Output the (x, y) coordinate of the center of the cell containing the given text.  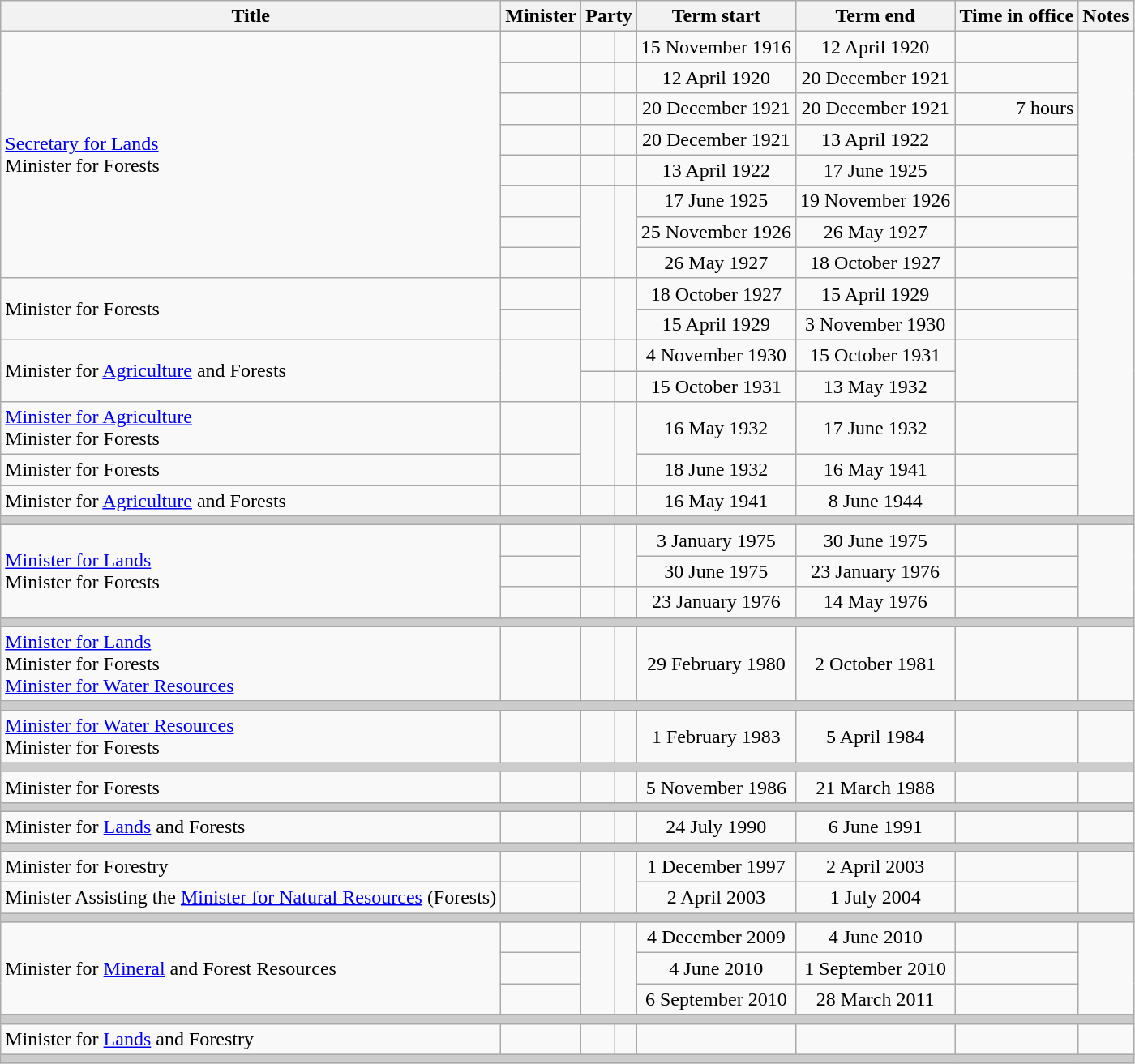
Secretary for LandsMinister for Forests (251, 155)
Minister Assisting the Minister for Natural Resources (Forests) (251, 898)
6 June 1991 (876, 827)
15 November 1916 (716, 47)
24 July 1990 (716, 827)
Title (251, 16)
Minister for Mineral and Forest Resources (251, 968)
Term start (716, 16)
2 October 1981 (876, 664)
6 September 2010 (716, 999)
3 November 1930 (876, 324)
18 June 1932 (716, 470)
4 November 1930 (716, 355)
Minister for Lands and Forests (251, 827)
Term end (876, 16)
1 July 2004 (876, 898)
14 May 1976 (876, 602)
Minister for Water ResourcesMinister for Forests (251, 736)
Party (609, 16)
Minister for AgricultureMinister for Forests (251, 428)
1 December 1997 (716, 867)
16 May 1932 (716, 428)
17 June 1932 (876, 428)
29 February 1980 (716, 664)
Minister for LandsMinister for Forests (251, 571)
Minister for LandsMinister for ForestsMinister for Water Resources (251, 664)
28 March 2011 (876, 999)
Minister for Forestry (251, 867)
4 December 2009 (716, 938)
Notes (1106, 16)
25 November 1926 (716, 232)
Time in office (1017, 16)
5 April 1984 (876, 736)
Minister (542, 16)
19 November 1926 (876, 201)
1 September 2010 (876, 968)
1 February 1983 (716, 736)
21 March 1988 (876, 787)
8 June 1944 (876, 501)
13 May 1932 (876, 387)
5 November 1986 (716, 787)
3 January 1975 (716, 541)
Minister for Lands and Forestry (251, 1039)
7 hours (1017, 109)
